Find where the given text appears and provide that cell's center as [x, y] coordinate. 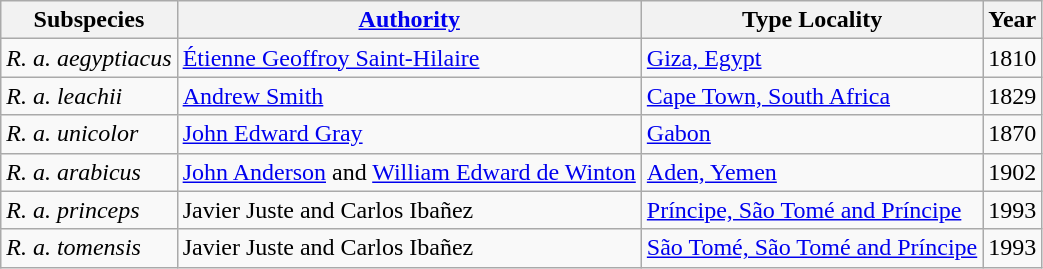
R. a. leachii [89, 96]
Andrew Smith [409, 96]
1902 [1012, 172]
Cape Town, South Africa [812, 96]
1810 [1012, 58]
Type Locality [812, 20]
Subspecies [89, 20]
R. a. aegyptiacus [89, 58]
John Anderson and William Edward de Winton [409, 172]
São Tomé, São Tomé and Príncipe [812, 248]
R. a. arabicus [89, 172]
Príncipe, São Tomé and Príncipe [812, 210]
1870 [1012, 134]
Gabon [812, 134]
R. a. princeps [89, 210]
Aden, Yemen [812, 172]
Authority [409, 20]
R. a. unicolor [89, 134]
1829 [1012, 96]
R. a. tomensis [89, 248]
Étienne Geoffroy Saint-Hilaire [409, 58]
John Edward Gray [409, 134]
Year [1012, 20]
Giza, Egypt [812, 58]
